From the cell containing the given text, extract its center point as [X, Y] coordinate. 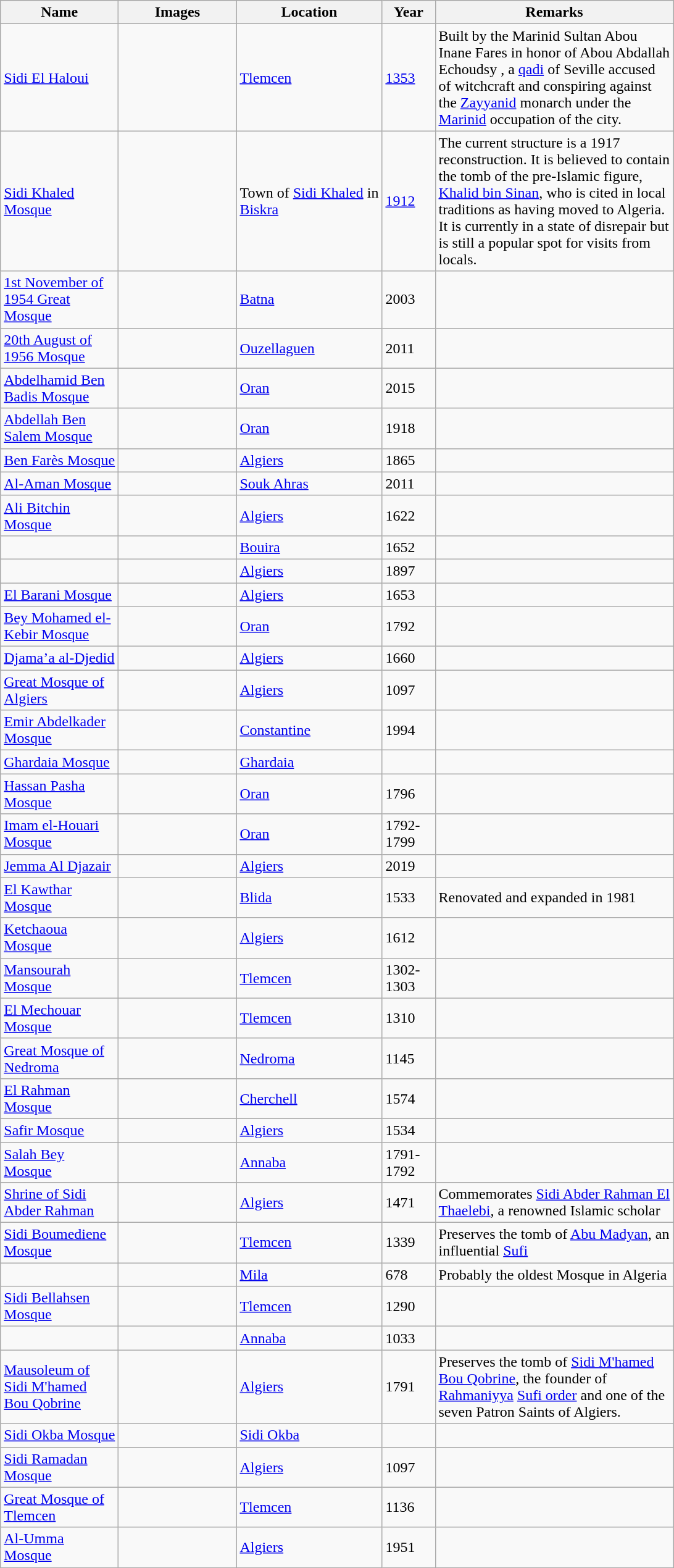
Constantine [309, 730]
1792-1799 [409, 834]
Year [409, 12]
1918 [409, 429]
678 [409, 1275]
1290 [409, 1307]
1339 [409, 1243]
1660 [409, 658]
1994 [409, 730]
1792 [409, 626]
Djama’a al-Djedid [59, 658]
1534 [409, 1130]
Great Mosque of Tlemcen [59, 1507]
Sidi Okba [309, 1435]
Ghardaia [309, 762]
Commemorates Sidi Abder Rahman El Thaelebi, a renowned Islamic scholar [554, 1203]
1574 [409, 1098]
Great Mosque of Algiers [59, 690]
Great Mosque of Nedroma [59, 1059]
2015 [409, 388]
Mila [309, 1275]
1302-1303 [409, 978]
1033 [409, 1338]
Name [59, 12]
Abdelhamid Ben Badis Mosque [59, 388]
Remarks [554, 12]
Cherchell [309, 1098]
Ghardaia Mosque [59, 762]
1865 [409, 460]
1897 [409, 571]
Mausoleum of Sidi M'hamed Bou Qobrine [59, 1387]
El Mechouar Mosque [59, 1018]
Sidi Ramadan Mosque [59, 1467]
Hassan Pasha Mosque [59, 794]
2003 [409, 300]
Bouira [309, 547]
Blida [309, 898]
1st November of 1954 Great Mosque [59, 300]
1622 [409, 515]
El Barani Mosque [59, 595]
1353 [409, 78]
Al-Umma Mosque [59, 1548]
Preserves the tomb of Sidi M'hamed Bou Qobrine, the founder of Rahmaniyya Sufi order and one of the seven Patron Saints of Algiers. [554, 1387]
Ketchaoua Mosque [59, 937]
1136 [409, 1507]
Shrine of Sidi Abder Rahman [59, 1203]
Jemma Al Djazair [59, 866]
Probably the oldest Mosque in Algeria [554, 1275]
1796 [409, 794]
Location [309, 12]
Sidi El Haloui [59, 78]
Ouzellaguen [309, 348]
Images [178, 12]
1533 [409, 898]
Preserves the tomb of Abu Madyan, an influential Sufi [554, 1243]
Imam el-Houari Mosque [59, 834]
Town of Sidi Khaled in Biskra [309, 201]
Abdellah Ben Salem Mosque [59, 429]
Salah Bey Mosque [59, 1162]
1951 [409, 1548]
1145 [409, 1059]
Al-Aman Mosque [59, 484]
1912 [409, 201]
Sidi Okba Mosque [59, 1435]
Sidi Boumediene Mosque [59, 1243]
Sidi Khaled Mosque [59, 201]
El Rahman Mosque [59, 1098]
Renovated and expanded in 1981 [554, 898]
El Kawthar Mosque [59, 898]
Ali Bitchin Mosque [59, 515]
1653 [409, 595]
Batna [309, 300]
Sidi Bellahsen Mosque [59, 1307]
1652 [409, 547]
Nedroma [309, 1059]
Bey Mohamed el-Kebir Mosque [59, 626]
2019 [409, 866]
Emir Abdelkader Mosque [59, 730]
1471 [409, 1203]
Souk Ahras [309, 484]
Mansourah Mosque [59, 978]
Ben Farès Mosque [59, 460]
Safir Mosque [59, 1130]
1310 [409, 1018]
20th August of 1956 Mosque [59, 348]
1791-1792 [409, 1162]
1791 [409, 1387]
1612 [409, 937]
